For the text-containing cell, return its midpoint in (X, Y) coordinate format. 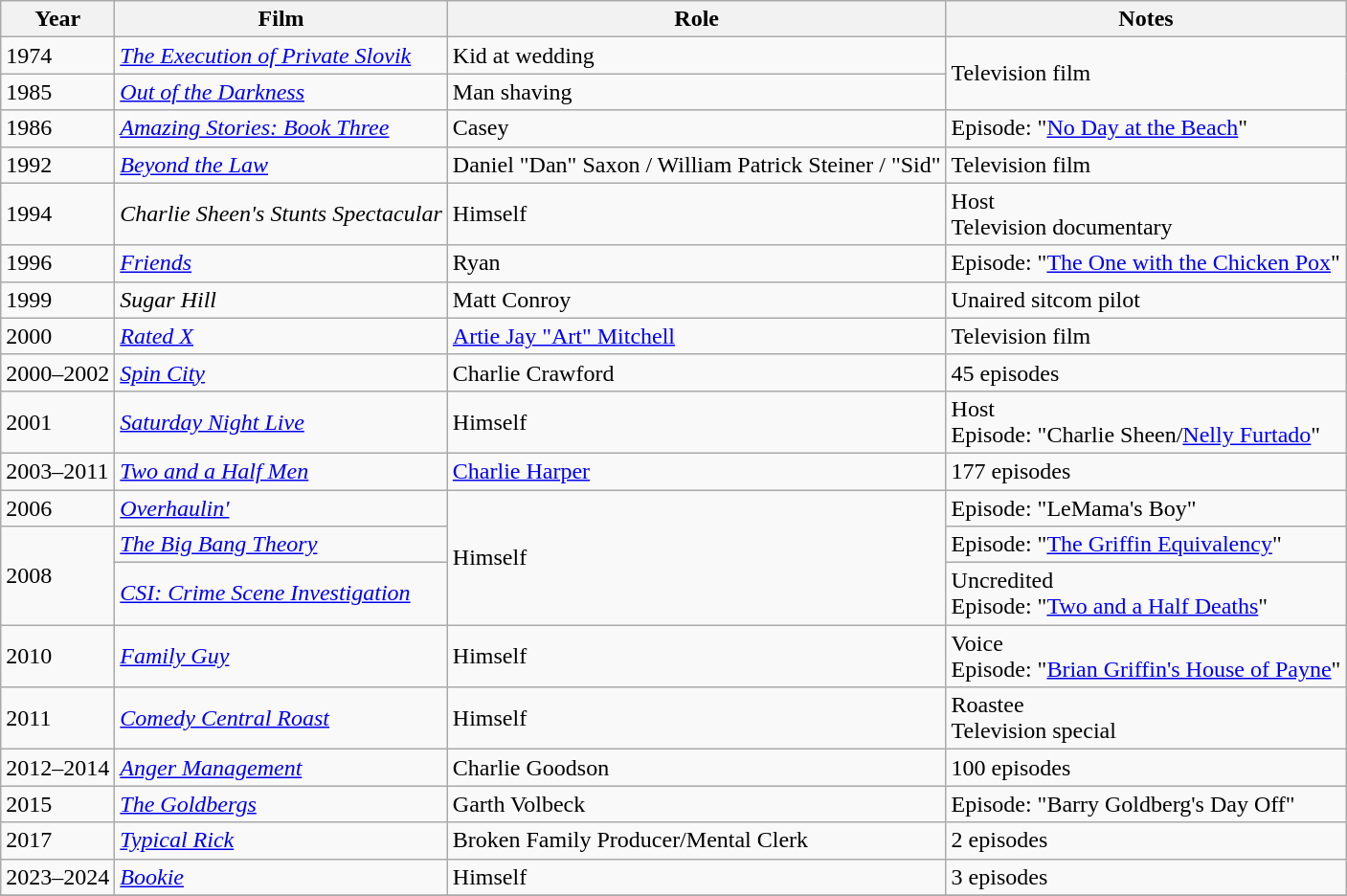
Film (281, 19)
2000 (57, 336)
Spin City (281, 372)
2015 (57, 804)
Episode: "Barry Goldberg's Day Off" (1146, 804)
Unaired sitcom pilot (1146, 300)
Two and a Half Men (281, 471)
Episode: "No Day at the Beach" (1146, 128)
Episode: "The One with the Chicken Pox" (1146, 263)
177 episodes (1146, 471)
Charlie Sheen's Stunts Spectacular (281, 214)
Rated X (281, 336)
Episode: "The Griffin Equivalency" (1146, 545)
Charlie Harper (697, 471)
100 episodes (1146, 768)
Matt Conroy (697, 300)
RoasteeTelevision special (1146, 718)
Anger Management (281, 768)
2010 (57, 657)
1986 (57, 128)
1974 (57, 56)
2003–2011 (57, 471)
2023–2024 (57, 877)
2011 (57, 718)
Family Guy (281, 657)
3 episodes (1146, 877)
2006 (57, 508)
2012–2014 (57, 768)
Man shaving (697, 92)
Typical Rick (281, 840)
Role (697, 19)
Beyond the Law (281, 165)
Amazing Stories: Book Three (281, 128)
45 episodes (1146, 372)
2 episodes (1146, 840)
Ryan (697, 263)
Bookie (281, 877)
Charlie Crawford (697, 372)
1994 (57, 214)
Daniel "Dan" Saxon / William Patrick Steiner / "Sid" (697, 165)
Charlie Goodson (697, 768)
Notes (1146, 19)
1999 (57, 300)
Episode: "LeMama's Boy" (1146, 508)
Saturday Night Live (281, 421)
Kid at wedding (697, 56)
Garth Volbeck (697, 804)
Artie Jay "Art" Mitchell (697, 336)
2000–2002 (57, 372)
2017 (57, 840)
The Execution of Private Slovik (281, 56)
VoiceEpisode: "Brian Griffin's House of Payne" (1146, 657)
UncreditedEpisode: "Two and a Half Deaths" (1146, 594)
CSI: Crime Scene Investigation (281, 594)
Casey (697, 128)
2008 (57, 576)
Broken Family Producer/Mental Clerk (697, 840)
Comedy Central Roast (281, 718)
Sugar Hill (281, 300)
HostTelevision documentary (1146, 214)
Friends (281, 263)
1996 (57, 263)
2001 (57, 421)
HostEpisode: "Charlie Sheen/Nelly Furtado" (1146, 421)
The Big Bang Theory (281, 545)
1985 (57, 92)
Overhaulin' (281, 508)
Out of the Darkness (281, 92)
Year (57, 19)
1992 (57, 165)
The Goldbergs (281, 804)
